Output the [x, y] coordinate of the center of the cell containing the given text.  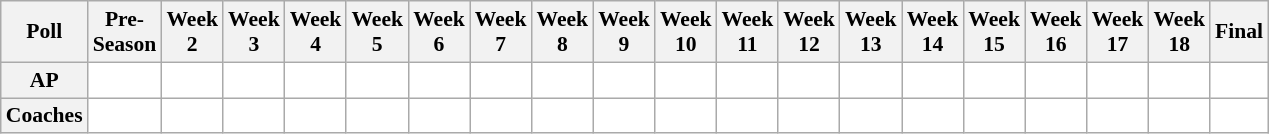
AP [44, 80]
Week13 [871, 32]
Week10 [686, 32]
Week17 [1118, 32]
Week8 [562, 32]
Week6 [439, 32]
Poll [44, 32]
Week14 [933, 32]
Week4 [316, 32]
Coaches [44, 116]
Week5 [377, 32]
Week15 [994, 32]
Pre-Season [125, 32]
Final [1239, 32]
Week2 [192, 32]
Week3 [254, 32]
Week11 [748, 32]
Week16 [1056, 32]
Week9 [624, 32]
Week18 [1179, 32]
Week12 [809, 32]
Week7 [501, 32]
